Find where the given text appears and provide that cell's center as [x, y] coordinate. 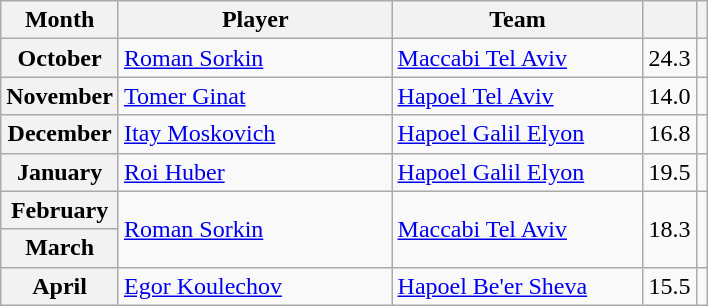
Egor Koulechov [255, 286]
November [60, 96]
Team [518, 20]
16.8 [670, 134]
18.3 [670, 229]
19.5 [670, 172]
15.5 [670, 286]
Hapoel Tel Aviv [518, 96]
Roi Huber [255, 172]
24.3 [670, 58]
Month [60, 20]
Tomer Ginat [255, 96]
March [60, 248]
Player [255, 20]
14.0 [670, 96]
January [60, 172]
April [60, 286]
February [60, 210]
Itay Moskovich [255, 134]
October [60, 58]
December [60, 134]
Hapoel Be'er Sheva [518, 286]
